Identify which cell holds the provided text, then report its (x, y) central coordinate. 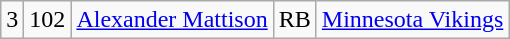
3 (12, 20)
RB (294, 20)
Minnesota Vikings (412, 20)
102 (48, 20)
Alexander Mattison (172, 20)
